Pinpoint the cell where the given text exists, returning its (x, y) midpoint coordinate. 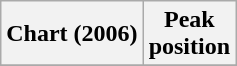
Chart (2006) (72, 34)
Peakposition (189, 34)
